Output the (x, y) coordinate of the center of the cell containing the given text.  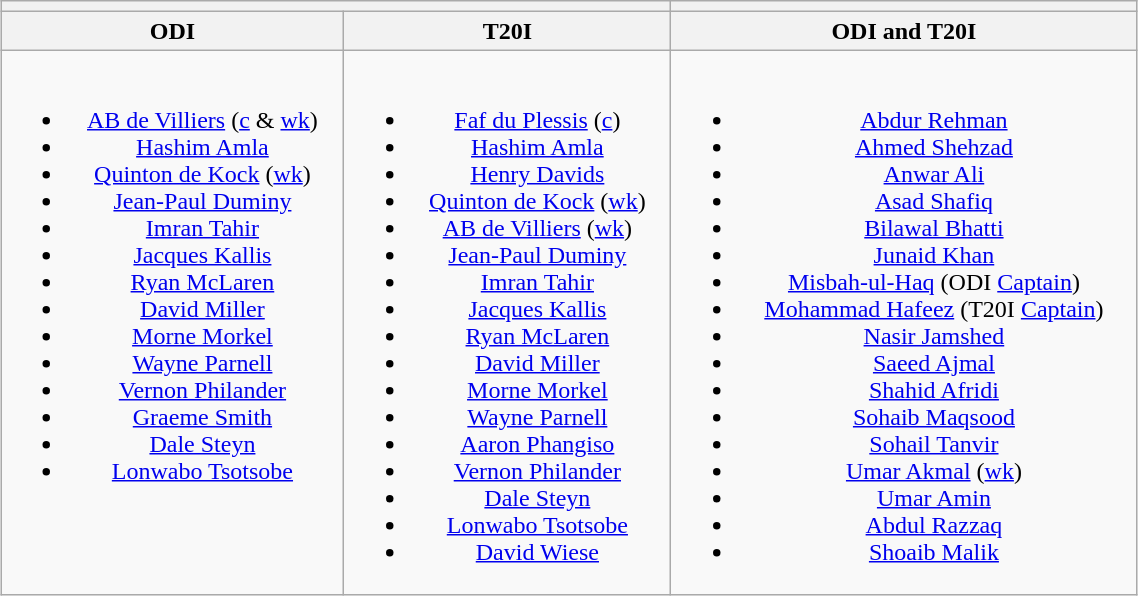
T20I (508, 31)
ODI and T20I (904, 31)
ODI (172, 31)
